Return [X, Y] of the center of cell containing provided text 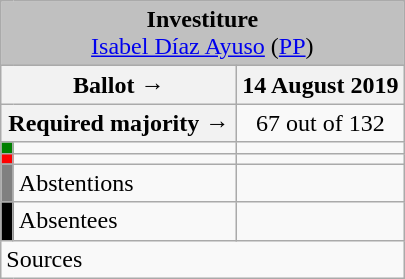
Ballot → [119, 85]
67 out of 132 [320, 123]
Abstentions [125, 183]
Required majority → [119, 123]
Sources [202, 259]
14 August 2019 [320, 85]
InvestitureIsabel Díaz Ayuso (PP) [202, 34]
Absentees [125, 221]
